Capture the cell that displays the provided text and extract its (x, y) central coordinate. 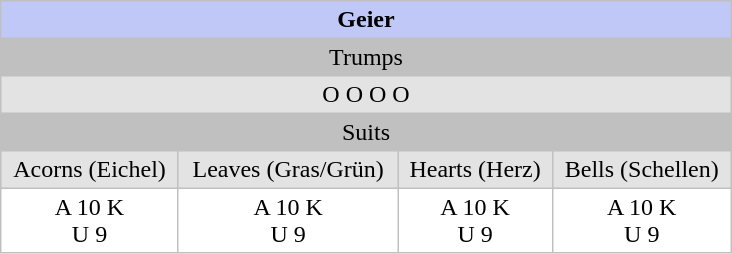
Bells (Schellen) (642, 170)
Acorns (Eichel) (90, 170)
Hearts (Herz) (476, 170)
Suits (366, 132)
Leaves (Gras/Grün) (288, 170)
Trumps (366, 57)
O O O O (366, 94)
Geier (366, 20)
